Determine the (x, y) coordinate at the center of the cell enclosing the given text.  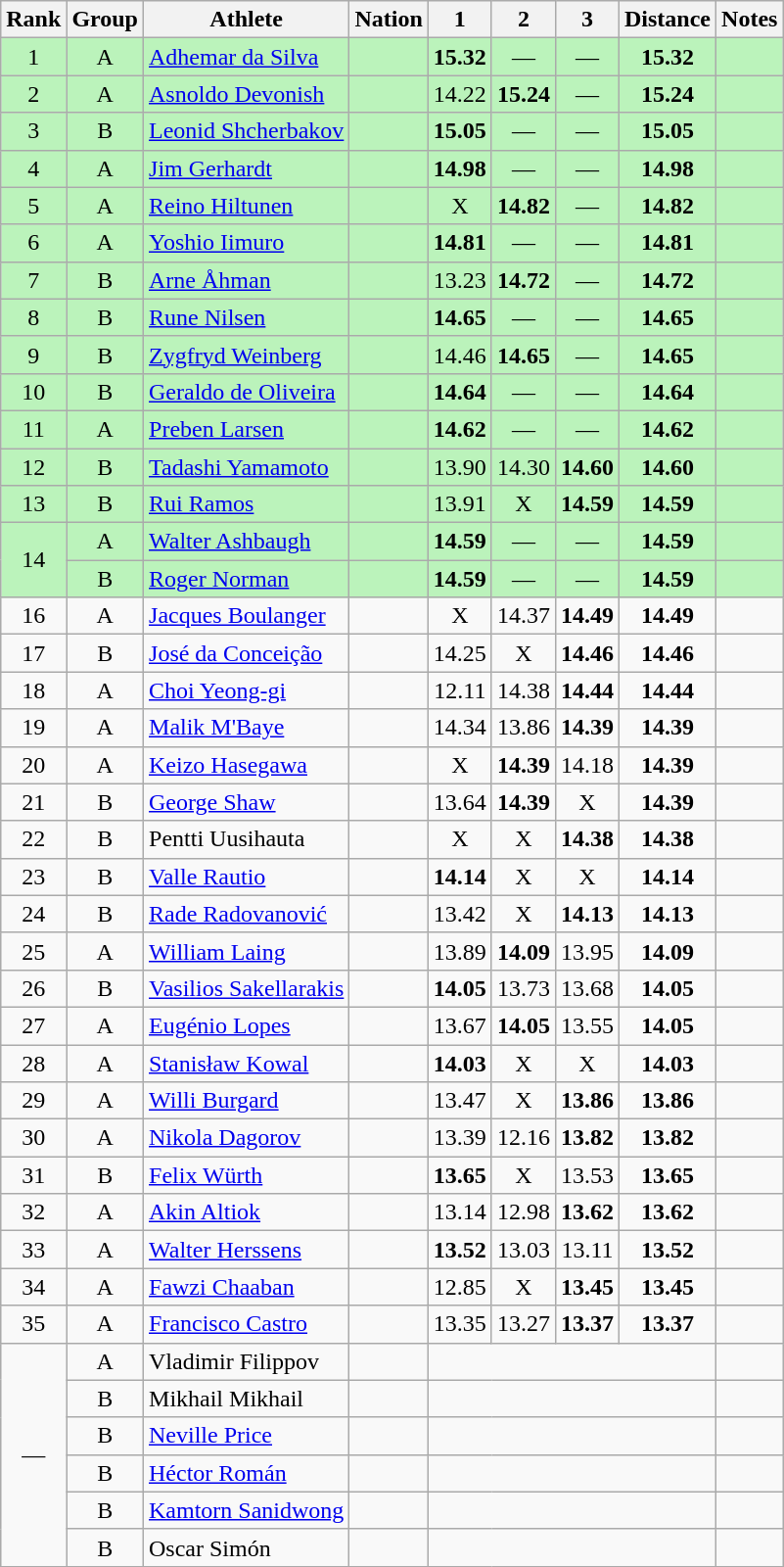
13.53 (587, 1175)
Notes (750, 20)
Geraldo de Oliveira (247, 392)
Roger Norman (247, 579)
Vladimir Filippov (247, 1361)
Reino Hiltunen (247, 206)
14.37 (523, 616)
27 (33, 1025)
13.35 (460, 1324)
Distance (668, 20)
George Shaw (247, 802)
Stanisław Kowal (247, 1063)
Keizo Hasegawa (247, 765)
33 (33, 1250)
34 (33, 1287)
31 (33, 1175)
13.95 (587, 951)
12.16 (523, 1138)
10 (33, 392)
14 (33, 560)
14.18 (587, 765)
Asnoldo Devonish (247, 94)
William Laing (247, 951)
Vasilios Sakellarakis (247, 988)
20 (33, 765)
13.67 (460, 1025)
Rade Radovanović (247, 914)
13.03 (523, 1250)
Pentti Uusihauta (247, 839)
13.39 (460, 1138)
26 (33, 988)
7 (33, 280)
Mikhail Mikhail (247, 1399)
Walter Ashbaugh (247, 542)
12.98 (523, 1212)
17 (33, 653)
13.55 (587, 1025)
Malik M'Baye (247, 728)
Nikola Dagorov (247, 1138)
19 (33, 728)
Rui Ramos (247, 504)
14.25 (460, 653)
12.85 (460, 1287)
13.73 (523, 988)
Zygfryd Weinberg (247, 355)
Oscar Simón (247, 1547)
Nation (389, 20)
13.89 (460, 951)
28 (33, 1063)
21 (33, 802)
32 (33, 1212)
13 (33, 504)
Neville Price (247, 1436)
12.11 (460, 690)
22 (33, 839)
Walter Herssens (247, 1250)
13.68 (587, 988)
13.90 (460, 467)
Francisco Castro (247, 1324)
Choi Yeong-gi (247, 690)
24 (33, 914)
13.64 (460, 802)
Fawzi Chaaban (247, 1287)
14.22 (460, 94)
14.34 (460, 728)
4 (33, 168)
Héctor Román (247, 1473)
23 (33, 877)
13.23 (460, 280)
Jacques Boulanger (247, 616)
14.30 (523, 467)
Kamtorn Sanidwong (247, 1510)
16 (33, 616)
35 (33, 1324)
13.14 (460, 1212)
18 (33, 690)
Akin Altiok (247, 1212)
12 (33, 467)
Felix Würth (247, 1175)
Leonid Shcherbakov (247, 131)
Yoshio Iimuro (247, 243)
Valle Rautio (247, 877)
25 (33, 951)
Athlete (247, 20)
Group (106, 20)
13.91 (460, 504)
29 (33, 1101)
5 (33, 206)
11 (33, 429)
José da Conceição (247, 653)
Tadashi Yamamoto (247, 467)
Adhemar da Silva (247, 57)
13.11 (587, 1250)
13.42 (460, 914)
13.47 (460, 1101)
6 (33, 243)
9 (33, 355)
Eugénio Lopes (247, 1025)
30 (33, 1138)
13.27 (523, 1324)
Rune Nilsen (247, 317)
Arne Åhman (247, 280)
Willi Burgard (247, 1101)
8 (33, 317)
Jim Gerhardt (247, 168)
Preben Larsen (247, 429)
Rank (33, 20)
